Locate the cell with the specified text and output its [x, y] center coordinate. 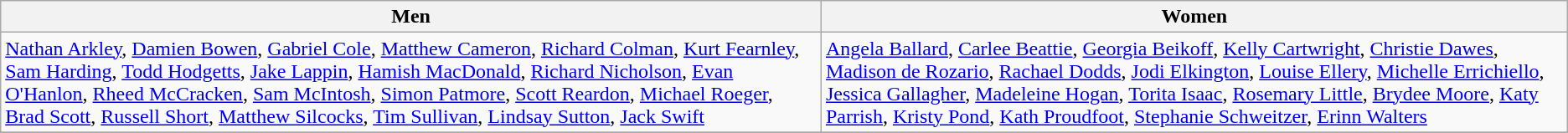
Women [1194, 17]
Men [411, 17]
